Provide the (x, y) coordinate of the cell's center where the given text is located.  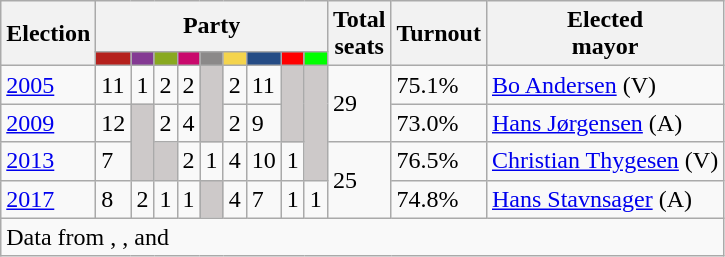
Totalseats (359, 34)
2005 (48, 85)
2009 (48, 123)
Turnout (439, 34)
9 (264, 123)
Election (48, 34)
Hans Jørgensen (A) (604, 123)
73.0% (439, 123)
Christian Thygesen (V) (604, 161)
74.8% (439, 199)
76.5% (439, 161)
Data from , , and (362, 237)
12 (114, 123)
Bo Andersen (V) (604, 85)
Electedmayor (604, 34)
75.1% (439, 85)
2013 (48, 161)
Hans Stavnsager (A) (604, 199)
2017 (48, 199)
29 (359, 104)
Party (212, 26)
25 (359, 180)
10 (264, 161)
8 (114, 199)
